Return [X, Y] of the center of cell containing provided text 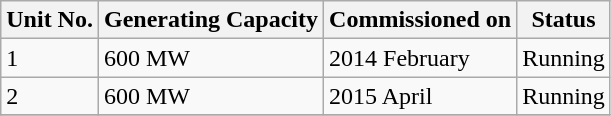
1 [50, 58]
2015 April [420, 96]
Generating Capacity [210, 20]
Unit No. [50, 20]
Commissioned on [420, 20]
Status [564, 20]
2 [50, 96]
2014 February [420, 58]
